Provide the (X, Y) coordinate of the cell's center where the given text is located.  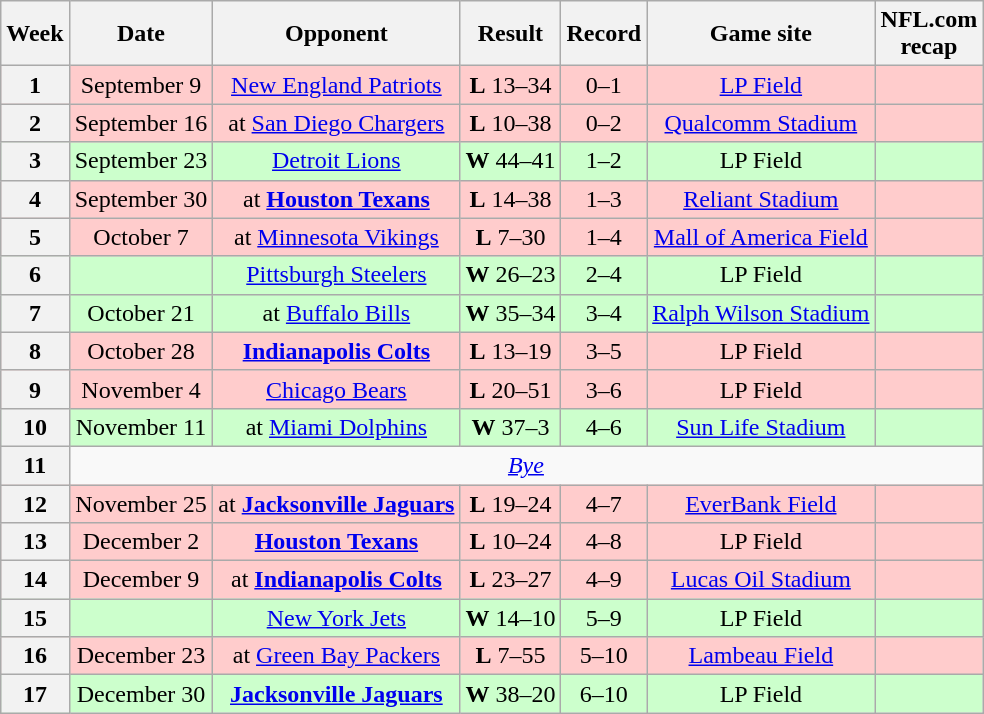
14 (35, 580)
4–8 (604, 542)
at San Diego Chargers (336, 123)
6 (35, 275)
at Buffalo Bills (336, 313)
December 2 (141, 542)
4–6 (604, 427)
Qualcomm Stadium (761, 123)
L 19–24 (510, 503)
10 (35, 427)
September 16 (141, 123)
Mall of America Field (761, 237)
EverBank Field (761, 503)
Date (141, 34)
Reliant Stadium (761, 199)
3–6 (604, 389)
17 (35, 694)
3 (35, 161)
at Miami Dolphins (336, 427)
9 (35, 389)
W 37–3 (510, 427)
Jacksonville Jaguars (336, 694)
Sun Life Stadium (761, 427)
4–9 (604, 580)
October 21 (141, 313)
Lambeau Field (761, 656)
Opponent (336, 34)
6–10 (604, 694)
4 (35, 199)
October 28 (141, 351)
December 23 (141, 656)
November 11 (141, 427)
L 20–51 (510, 389)
L 13–34 (510, 85)
Houston Texans (336, 542)
New England Patriots (336, 85)
November 4 (141, 389)
Pittsburgh Steelers (336, 275)
New York Jets (336, 618)
1 (35, 85)
3–4 (604, 313)
November 25 (141, 503)
October 7 (141, 237)
L 10–38 (510, 123)
11 (35, 465)
1–4 (604, 237)
1–3 (604, 199)
December 9 (141, 580)
13 (35, 542)
at Indianapolis Colts (336, 580)
12 (35, 503)
0–1 (604, 85)
7 (35, 313)
W 14–10 (510, 618)
Result (510, 34)
Game site (761, 34)
Lucas Oil Stadium (761, 580)
2–4 (604, 275)
at Minnesota Vikings (336, 237)
Bye (526, 465)
September 30 (141, 199)
W 38–20 (510, 694)
0–2 (604, 123)
8 (35, 351)
Chicago Bears (336, 389)
5–9 (604, 618)
L 10–24 (510, 542)
December 30 (141, 694)
1–2 (604, 161)
NFL.comrecap (929, 34)
L 7–30 (510, 237)
W 26–23 (510, 275)
at Houston Texans (336, 199)
Detroit Lions (336, 161)
September 9 (141, 85)
Record (604, 34)
W 35–34 (510, 313)
at Jacksonville Jaguars (336, 503)
Indianapolis Colts (336, 351)
Ralph Wilson Stadium (761, 313)
2 (35, 123)
at Green Bay Packers (336, 656)
September 23 (141, 161)
16 (35, 656)
L 14–38 (510, 199)
L 7–55 (510, 656)
3–5 (604, 351)
Week (35, 34)
5 (35, 237)
L 13–19 (510, 351)
5–10 (604, 656)
15 (35, 618)
L 23–27 (510, 580)
W 44–41 (510, 161)
4–7 (604, 503)
